Scan for the cell matching the given text and deliver its (x, y) coordinate at center. 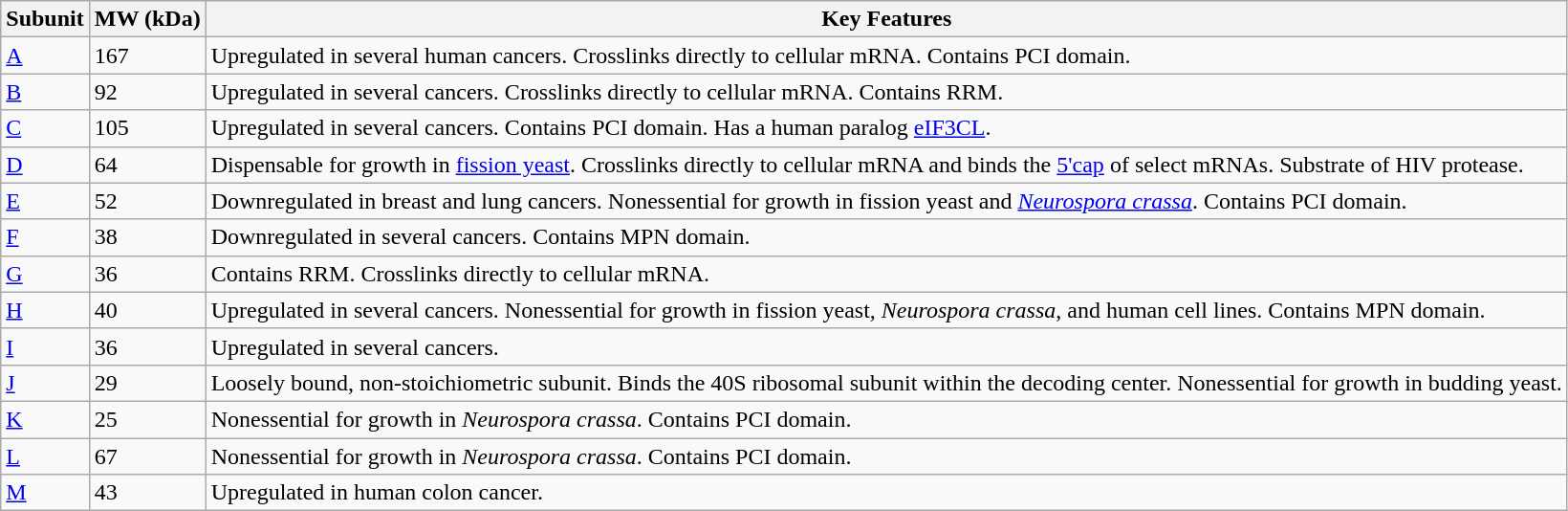
C (45, 128)
K (45, 419)
40 (147, 310)
Upregulated in several human cancers. Crosslinks directly to cellular mRNA. Contains PCI domain. (886, 56)
64 (147, 165)
L (45, 456)
29 (147, 383)
Upregulated in several cancers. Crosslinks directly to cellular mRNA. Contains RRM. (886, 92)
E (45, 201)
F (45, 237)
A (45, 56)
MW (kDa) (147, 19)
38 (147, 237)
D (45, 165)
52 (147, 201)
B (45, 92)
Upregulated in several cancers. Contains PCI domain. Has a human paralog eIF3CL. (886, 128)
Subunit (45, 19)
M (45, 493)
Upregulated in human colon cancer. (886, 493)
Downregulated in breast and lung cancers. Nonessential for growth in fission yeast and Neurospora crassa. Contains PCI domain. (886, 201)
167 (147, 56)
Upregulated in several cancers. Nonessential for growth in fission yeast, Neurospora crassa, and human cell lines. Contains MPN domain. (886, 310)
25 (147, 419)
Contains RRM. Crosslinks directly to cellular mRNA. (886, 274)
G (45, 274)
Dispensable for growth in fission yeast. Crosslinks directly to cellular mRNA and binds the 5'cap of select mRNAs. Substrate of HIV protease. (886, 165)
I (45, 346)
Downregulated in several cancers. Contains MPN domain. (886, 237)
92 (147, 92)
43 (147, 493)
H (45, 310)
67 (147, 456)
Upregulated in several cancers. (886, 346)
Loosely bound, non-stoichiometric subunit. Binds the 40S ribosomal subunit within the decoding center. Nonessential for growth in budding yeast. (886, 383)
105 (147, 128)
Key Features (886, 19)
J (45, 383)
